Output the [X, Y] coordinate of the center of the cell containing the given text.  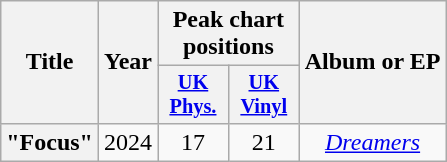
Dreamers [372, 142]
UKVinyl [264, 95]
UKPhys. [194, 95]
17 [194, 142]
Year [128, 62]
Peak chart positions [229, 34]
21 [264, 142]
2024 [128, 142]
Album or EP [372, 62]
"Focus" [50, 142]
Title [50, 62]
